Scan for the cell matching the given text and deliver its (X, Y) coordinate at center. 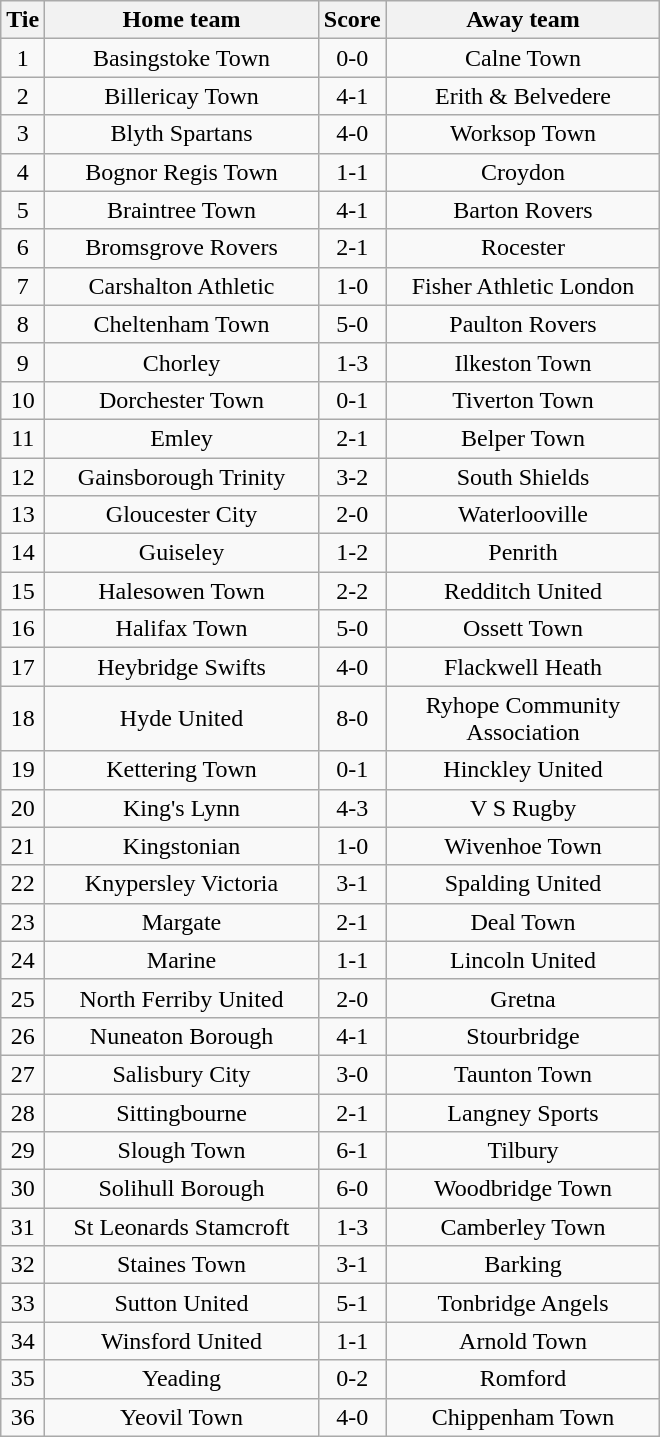
Billericay Town (182, 96)
Slough Town (182, 1151)
28 (23, 1113)
Tonbridge Angels (523, 1303)
8-0 (352, 718)
Blyth Spartans (182, 134)
Lincoln United (523, 960)
Deal Town (523, 922)
Yeading (182, 1379)
Barton Rovers (523, 210)
Gretna (523, 998)
Basingstoke Town (182, 58)
17 (23, 667)
19 (23, 770)
Halifax Town (182, 629)
Rocester (523, 248)
King's Lynn (182, 808)
Chorley (182, 362)
1-2 (352, 553)
3-0 (352, 1074)
11 (23, 438)
24 (23, 960)
8 (23, 324)
Away team (523, 20)
Home team (182, 20)
Gainsborough Trinity (182, 477)
Ryhope Community Association (523, 718)
30 (23, 1189)
Bromsgrove Rovers (182, 248)
16 (23, 629)
5 (23, 210)
Cheltenham Town (182, 324)
Marine (182, 960)
Stourbridge (523, 1036)
Tiverton Town (523, 400)
Spalding United (523, 884)
34 (23, 1341)
Romford (523, 1379)
Woodbridge Town (523, 1189)
10 (23, 400)
Kettering Town (182, 770)
Carshalton Athletic (182, 286)
Winsford United (182, 1341)
Wivenhoe Town (523, 846)
0-0 (352, 58)
35 (23, 1379)
Worksop Town (523, 134)
Kingstonian (182, 846)
Heybridge Swifts (182, 667)
Bognor Regis Town (182, 172)
23 (23, 922)
Yeovil Town (182, 1417)
Tilbury (523, 1151)
Belper Town (523, 438)
5-1 (352, 1303)
18 (23, 718)
6 (23, 248)
Waterlooville (523, 515)
7 (23, 286)
29 (23, 1151)
12 (23, 477)
Fisher Athletic London (523, 286)
Hyde United (182, 718)
33 (23, 1303)
Paulton Rovers (523, 324)
21 (23, 846)
Erith & Belvedere (523, 96)
Emley (182, 438)
Ilkeston Town (523, 362)
Gloucester City (182, 515)
Camberley Town (523, 1227)
Halesowen Town (182, 591)
Sittingbourne (182, 1113)
2 (23, 96)
Barking (523, 1265)
9 (23, 362)
0-2 (352, 1379)
Dorchester Town (182, 400)
22 (23, 884)
Staines Town (182, 1265)
Ossett Town (523, 629)
Sutton United (182, 1303)
6-0 (352, 1189)
Tie (23, 20)
15 (23, 591)
South Shields (523, 477)
V S Rugby (523, 808)
St Leonards Stamcroft (182, 1227)
Hinckley United (523, 770)
27 (23, 1074)
6-1 (352, 1151)
26 (23, 1036)
Penrith (523, 553)
Braintree Town (182, 210)
Knypersley Victoria (182, 884)
20 (23, 808)
Guiseley (182, 553)
Redditch United (523, 591)
36 (23, 1417)
4-3 (352, 808)
Solihull Borough (182, 1189)
Taunton Town (523, 1074)
Calne Town (523, 58)
25 (23, 998)
Score (352, 20)
North Ferriby United (182, 998)
Salisbury City (182, 1074)
Langney Sports (523, 1113)
Chippenham Town (523, 1417)
Nuneaton Borough (182, 1036)
31 (23, 1227)
32 (23, 1265)
Flackwell Heath (523, 667)
2-2 (352, 591)
14 (23, 553)
3 (23, 134)
3-2 (352, 477)
13 (23, 515)
4 (23, 172)
Margate (182, 922)
Arnold Town (523, 1341)
1 (23, 58)
Croydon (523, 172)
